Pinpoint the cell where the given text exists, returning its (X, Y) midpoint coordinate. 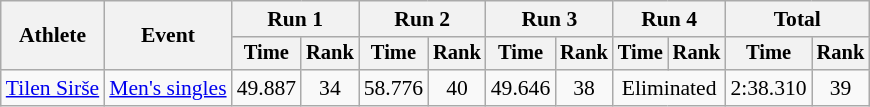
Event (168, 36)
40 (457, 88)
38 (584, 88)
Run 3 (550, 19)
Total (797, 19)
Run 1 (296, 19)
Athlete (53, 36)
34 (330, 88)
2:38.310 (768, 88)
Run 2 (422, 19)
49.646 (520, 88)
39 (841, 88)
49.887 (266, 88)
Eliminated (669, 88)
Men's singles (168, 88)
58.776 (394, 88)
Run 4 (669, 19)
Tilen Sirše (53, 88)
